Return the (x, y) coordinate for the center point of the cell that contains the specified text.  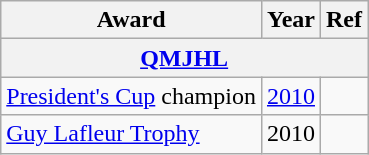
Guy Lafleur Trophy (132, 134)
QMJHL (184, 58)
President's Cup champion (132, 96)
Award (132, 20)
Ref (344, 20)
Year (290, 20)
